Return [X, Y] of the center of cell containing provided text 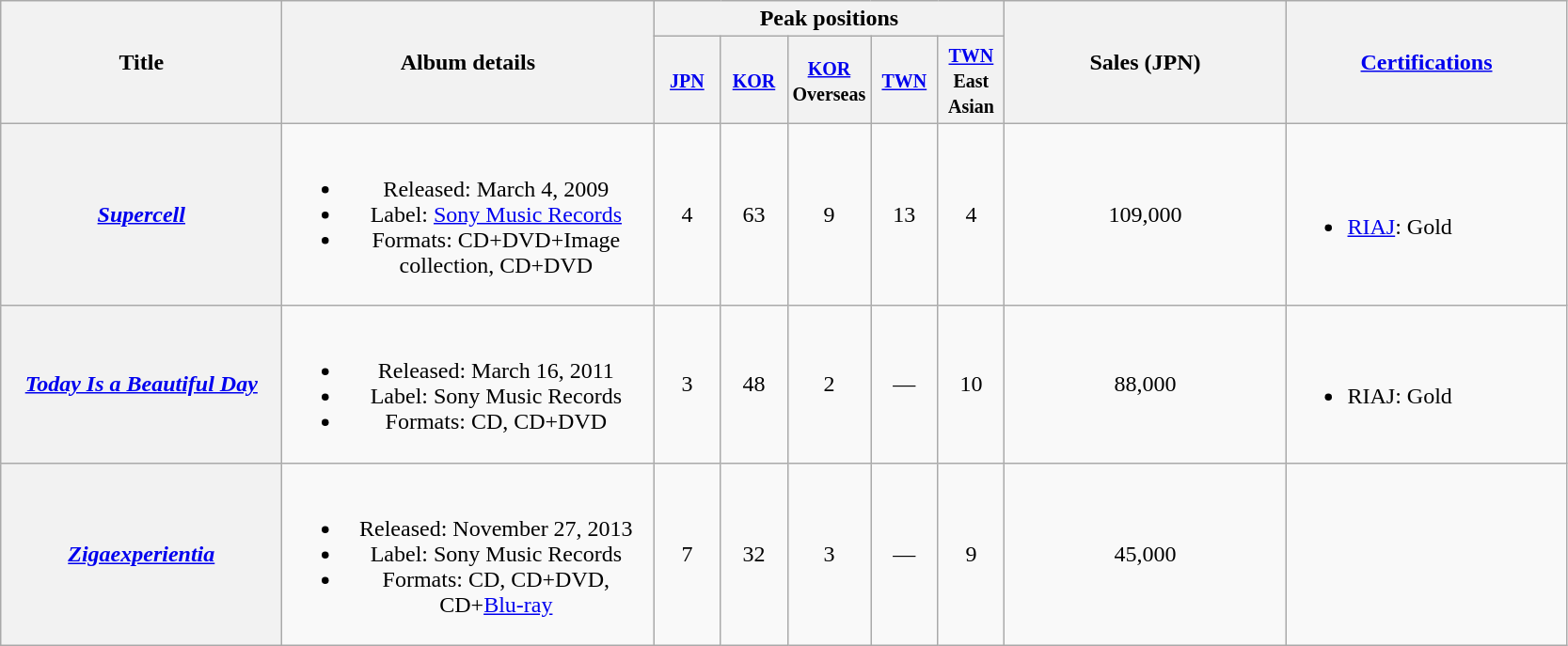
TWN [905, 80]
TWN East Asian [971, 80]
KOROverseas [830, 80]
88,000 [1146, 384]
Released: March 4, 2009 Label: Sony Music RecordsFormats: CD+DVD+Image collection, CD+DVD [468, 214]
45,000 [1146, 554]
Released: March 16, 2011 Label: Sony Music RecordsFormats: CD, CD+DVD [468, 384]
48 [754, 384]
Title [141, 62]
13 [905, 214]
Zigaexperientia [141, 554]
2 [830, 384]
Sales (JPN) [1146, 62]
Certifications [1426, 62]
Today Is a Beautiful Day [141, 384]
Supercell [141, 214]
KOR [754, 80]
Album details [468, 62]
109,000 [1146, 214]
7 [687, 554]
63 [754, 214]
Peak positions [830, 19]
10 [971, 384]
32 [754, 554]
Released: November 27, 2013 Label: Sony Music RecordsFormats: CD, CD+DVD, CD+Blu-ray [468, 554]
JPN [687, 80]
